Return [x, y] of the center of cell containing provided text 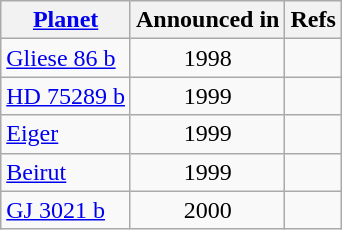
Eiger [66, 134]
2000 [207, 210]
1998 [207, 58]
Beirut [66, 172]
Refs [313, 20]
Announced in [207, 20]
Planet [66, 20]
Gliese 86 b [66, 58]
HD 75289 b [66, 96]
GJ 3021 b [66, 210]
